Capture the cell that displays the provided text and extract its (X, Y) central coordinate. 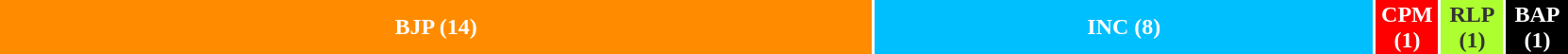
BJP (14) (436, 27)
CPM (1) (1407, 27)
RLP (1) (1472, 27)
INC (8) (1124, 27)
BAP (1) (1537, 27)
